Extract the (X, Y) coordinate from the center of the cell holding the provided text.  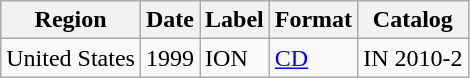
CD (313, 58)
Format (313, 20)
Date (170, 20)
ION (235, 58)
IN 2010-2 (413, 58)
Catalog (413, 20)
Label (235, 20)
Region (71, 20)
1999 (170, 58)
United States (71, 58)
